Determine the (X, Y) coordinate at the center of the cell enclosing the given text.  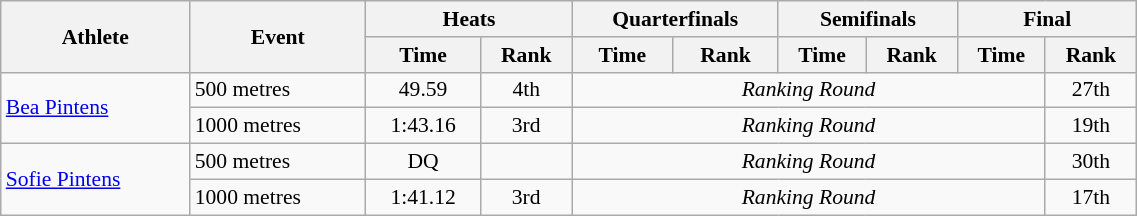
Athlete (96, 36)
Quarterfinals (675, 19)
Heats (469, 19)
1:43.16 (423, 126)
30th (1091, 162)
19th (1091, 126)
4th (526, 90)
DQ (423, 162)
Bea Pintens (96, 108)
1:41.12 (423, 197)
17th (1091, 197)
49.59 (423, 90)
Sofie Pintens (96, 180)
Semifinals (868, 19)
Event (278, 36)
27th (1091, 90)
Final (1046, 19)
